Return [x, y] of the center of cell containing provided text 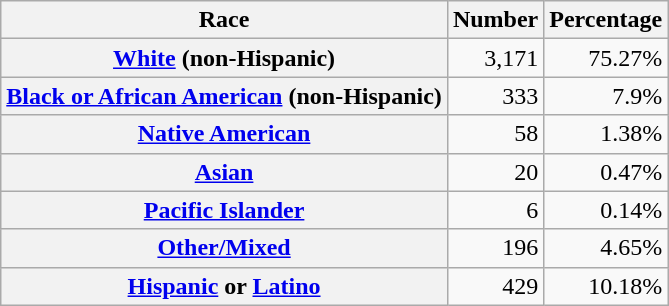
10.18% [606, 286]
Asian [224, 172]
3,171 [495, 58]
7.9% [606, 96]
333 [495, 96]
Race [224, 20]
White (non-Hispanic) [224, 58]
6 [495, 210]
0.14% [606, 210]
Number [495, 20]
1.38% [606, 134]
Other/Mixed [224, 248]
58 [495, 134]
Pacific Islander [224, 210]
0.47% [606, 172]
Black or African American (non-Hispanic) [224, 96]
20 [495, 172]
196 [495, 248]
4.65% [606, 248]
Hispanic or Latino [224, 286]
75.27% [606, 58]
Percentage [606, 20]
429 [495, 286]
Native American [224, 134]
